Find where the given text appears and provide that cell's center as (X, Y) coordinate. 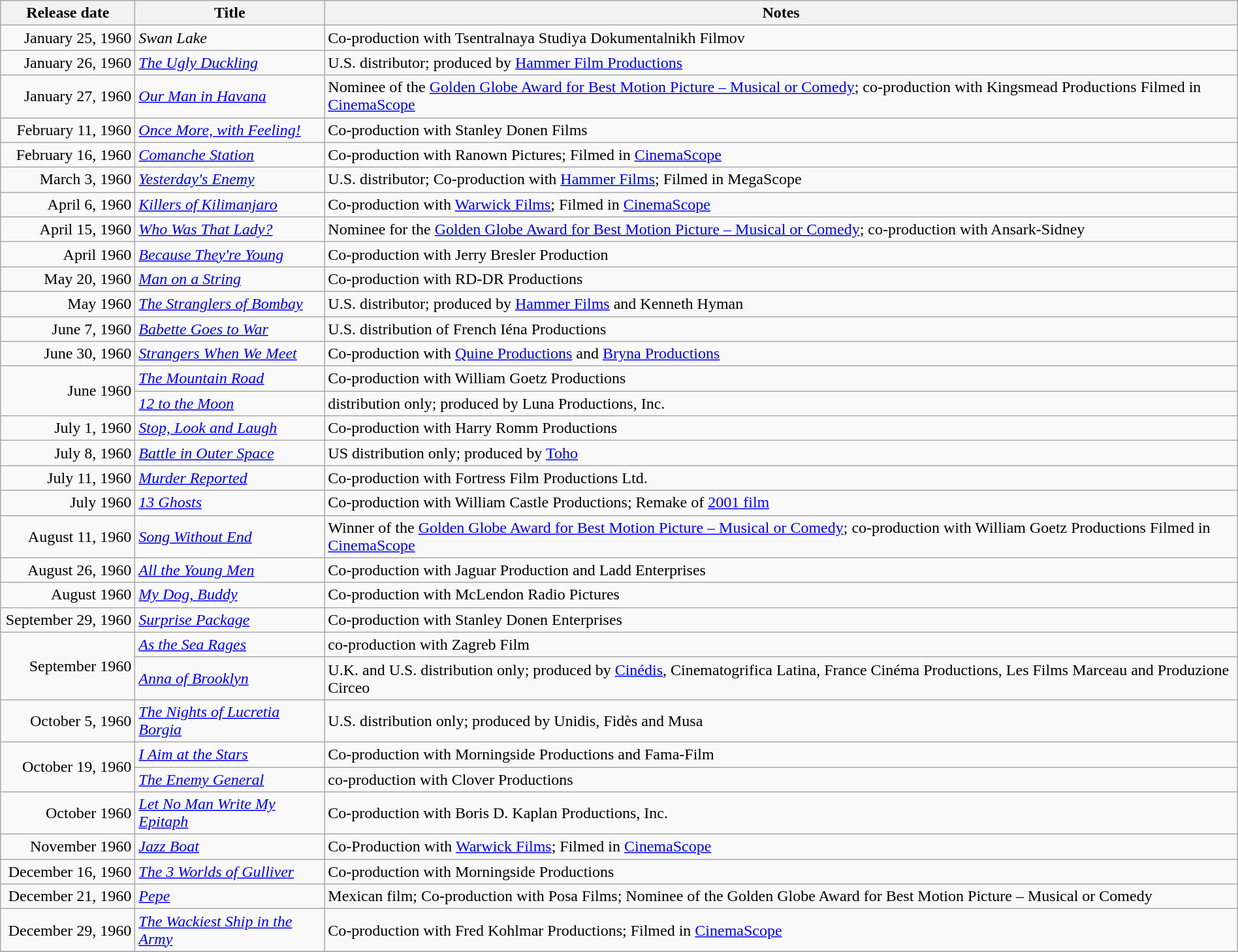
July 1, 1960 (68, 428)
All the Young Men (230, 570)
December 29, 1960 (68, 930)
As the Sea Rages (230, 644)
Stop, Look and Laugh (230, 428)
Nominee for the Golden Globe Award for Best Motion Picture – Musical or Comedy; co-production with Ansark-Sidney (781, 229)
12 to the Moon (230, 404)
Co-production with Tsentralnaya Studiya Dokumentalnikh Filmov (781, 38)
U.S. distributor; produced by Hammer Film Productions (781, 63)
Anna of Brooklyn (230, 678)
Co-production with William Castle Productions; Remake of 2001 film (781, 503)
Jazz Boat (230, 847)
Co-production with Stanley Donen Enterprises (781, 620)
August 11, 1960 (68, 537)
January 27, 1960 (68, 97)
U.S. distributor; Co-production with Hammer Films; Filmed in MegaScope (781, 180)
Who Was That Lady? (230, 229)
Release date (68, 13)
September 1960 (68, 666)
October 19, 1960 (68, 767)
June 7, 1960 (68, 328)
Co-production with Morningside Productions (781, 872)
July 1960 (68, 503)
Murder Reported (230, 478)
December 16, 1960 (68, 872)
The Nights of Lucretia Borgia (230, 721)
Killers of Kilimanjaro (230, 204)
Co-production with Fortress Film Productions Ltd. (781, 478)
The Stranglers of Bombay (230, 304)
Mexican film; Co-production with Posa Films; Nominee of the Golden Globe Award for Best Motion Picture – Musical or Comedy (781, 896)
February 16, 1960 (68, 155)
Yesterday's Enemy (230, 180)
August 1960 (68, 595)
Because They're Young (230, 254)
September 29, 1960 (68, 620)
Song Without End (230, 537)
Babette Goes to War (230, 328)
co-production with Zagreb Film (781, 644)
June 1960 (68, 391)
October 5, 1960 (68, 721)
The Mountain Road (230, 379)
13 Ghosts (230, 503)
November 1960 (68, 847)
The Wackiest Ship in the Army (230, 930)
The 3 Worlds of Gulliver (230, 872)
Nominee of the Golden Globe Award for Best Motion Picture – Musical or Comedy; co-production with Kingsmead Productions Filmed in CinemaScope (781, 97)
May 20, 1960 (68, 279)
co-production with Clover Productions (781, 779)
The Ugly Duckling (230, 63)
December 21, 1960 (68, 896)
Co-production with McLendon Radio Pictures (781, 595)
My Dog, Buddy (230, 595)
Our Man in Havana (230, 97)
Co-Production with Warwick Films; Filmed in CinemaScope (781, 847)
July 11, 1960 (68, 478)
January 25, 1960 (68, 38)
Once More, with Feeling! (230, 130)
April 6, 1960 (68, 204)
Comanche Station (230, 155)
distribution only; produced by Luna Productions, Inc. (781, 404)
Co-production with Fred Kohlmar Productions; Filmed in CinemaScope (781, 930)
U.S. distribution of French Iéna Productions (781, 328)
February 11, 1960 (68, 130)
March 3, 1960 (68, 180)
April 1960 (68, 254)
April 15, 1960 (68, 229)
Notes (781, 13)
Surprise Package (230, 620)
Man on a String (230, 279)
Co-production with Harry Romm Productions (781, 428)
June 30, 1960 (68, 354)
Co-production with Jaguar Production and Ladd Enterprises (781, 570)
Co-production with Quine Productions and Bryna Productions (781, 354)
I Aim at the Stars (230, 754)
Co-production with Jerry Bresler Production (781, 254)
January 26, 1960 (68, 63)
The Enemy General (230, 779)
Battle in Outer Space (230, 453)
Let No Man Write My Epitaph (230, 814)
U.K. and U.S. distribution only; produced by Cinédis, Cinematogrifica Latina, France Cinéma Productions, Les Films Marceau and Produzione Circeo (781, 678)
U.S. distribution only; produced by Unidis, Fidès and Musa (781, 721)
May 1960 (68, 304)
Title (230, 13)
Co-production with Warwick Films; Filmed in CinemaScope (781, 204)
Co-production with Morningside Productions and Fama-Film (781, 754)
July 8, 1960 (68, 453)
US distribution only; produced by Toho (781, 453)
Co-production with William Goetz Productions (781, 379)
Strangers When We Meet (230, 354)
Co-production with RD-DR Productions (781, 279)
Co-production with Stanley Donen Films (781, 130)
Pepe (230, 896)
August 26, 1960 (68, 570)
Co-production with Ranown Pictures; Filmed in CinemaScope (781, 155)
Winner of the Golden Globe Award for Best Motion Picture – Musical or Comedy; co-production with William Goetz Productions Filmed in CinemaScope (781, 537)
Co-production with Boris D. Kaplan Productions, Inc. (781, 814)
U.S. distributor; produced by Hammer Films and Kenneth Hyman (781, 304)
Swan Lake (230, 38)
October 1960 (68, 814)
